Provide the [x, y] coordinate of the cell's center where the given text is located.  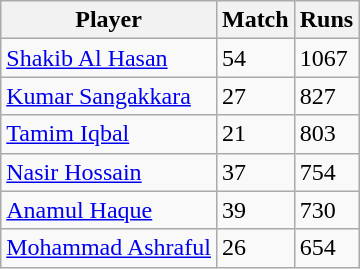
Kumar Sangakkara [109, 96]
Nasir Hossain [109, 172]
Anamul Haque [109, 210]
21 [255, 134]
54 [255, 58]
754 [326, 172]
Shakib Al Hasan [109, 58]
27 [255, 96]
Mohammad Ashraful [109, 248]
Match [255, 20]
Tamim Iqbal [109, 134]
654 [326, 248]
39 [255, 210]
827 [326, 96]
803 [326, 134]
Player [109, 20]
Runs [326, 20]
1067 [326, 58]
730 [326, 210]
37 [255, 172]
26 [255, 248]
